Return (x, y) of the center of cell containing provided text 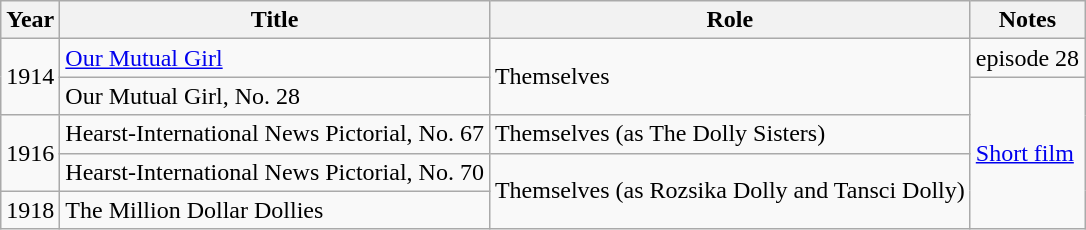
Notes (1027, 20)
Themselves (as Rozsika Dolly and Tansci Dolly) (730, 191)
Role (730, 20)
episode 28 (1027, 58)
1914 (30, 77)
Themselves (as The Dolly Sisters) (730, 134)
The Million Dollar Dollies (275, 210)
Our Mutual Girl (275, 58)
Year (30, 20)
Our Mutual Girl, No. 28 (275, 96)
Themselves (730, 77)
Title (275, 20)
1916 (30, 153)
Hearst-International News Pictorial, No. 70 (275, 172)
1918 (30, 210)
Hearst-International News Pictorial, No. 67 (275, 134)
Short film (1027, 153)
